Provide the (x, y) coordinate of the cell's center where the given text is located.  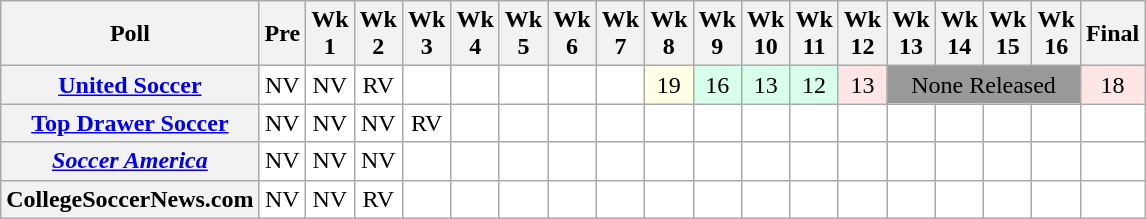
Wk12 (862, 34)
Wk16 (1056, 34)
18 (1112, 85)
Wk14 (959, 34)
Wk6 (572, 34)
Top Drawer Soccer (130, 123)
Wk2 (378, 34)
Wk8 (669, 34)
Wk13 (911, 34)
United Soccer (130, 85)
Poll (130, 34)
Wk1 (330, 34)
Wk10 (765, 34)
Wk15 (1008, 34)
Wk7 (620, 34)
None Released (984, 85)
Soccer America (130, 161)
Wk9 (717, 34)
12 (814, 85)
Wk3 (426, 34)
Wk11 (814, 34)
19 (669, 85)
CollegeSoccerNews.com (130, 199)
Wk4 (475, 34)
Final (1112, 34)
Pre (282, 34)
16 (717, 85)
Wk5 (523, 34)
